Search for the cell housing the specified text and yield its (X, Y) center coordinate. 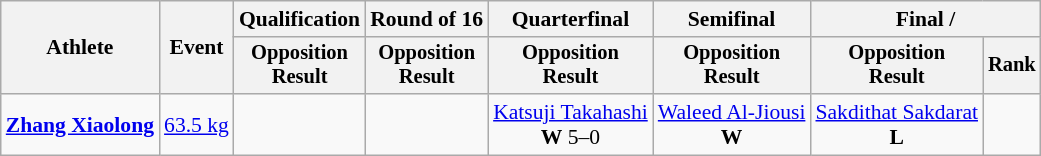
Katsuji TakahashiW 5–0 (570, 124)
63.5 kg (196, 124)
Semifinal (732, 19)
Rank (1012, 66)
Waleed Al-JiousiW (732, 124)
Athlete (80, 48)
Sakdithat SakdaratL (896, 124)
Round of 16 (426, 19)
Final / (925, 19)
Event (196, 48)
Qualification (300, 19)
Quarterfinal (570, 19)
Zhang Xiaolong (80, 124)
